From the cell containing the given text, extract its center point as [x, y] coordinate. 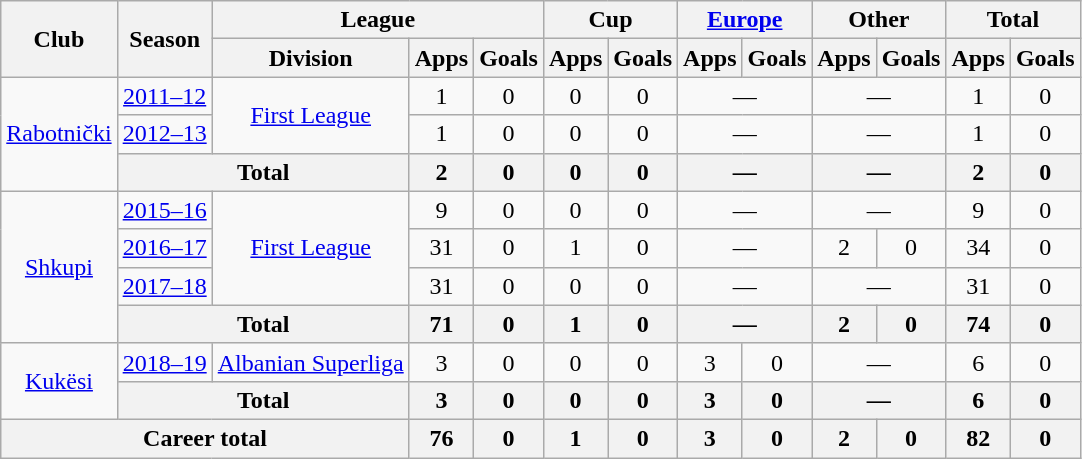
League [378, 20]
Division [310, 58]
Kukësi [59, 381]
Career total [205, 438]
Club [59, 39]
34 [978, 248]
Season [164, 39]
Albanian Superliga [310, 362]
Europe [745, 20]
Other [879, 20]
82 [978, 438]
71 [441, 324]
2011–12 [164, 96]
2017–18 [164, 286]
74 [978, 324]
Cup [610, 20]
2016–17 [164, 248]
76 [441, 438]
2018–19 [164, 362]
2015–16 [164, 210]
2012–13 [164, 134]
Rabotnički [59, 134]
Shkupi [59, 267]
